Capture the cell that displays the provided text and extract its [x, y] central coordinate. 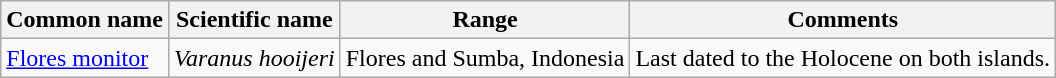
Varanus hooijeri [254, 58]
Last dated to the Holocene on both islands. [843, 58]
Flores monitor [85, 58]
Range [485, 20]
Flores and Sumba, Indonesia [485, 58]
Common name [85, 20]
Comments [843, 20]
Scientific name [254, 20]
